Scan for the cell matching the given text and deliver its [X, Y] coordinate at center. 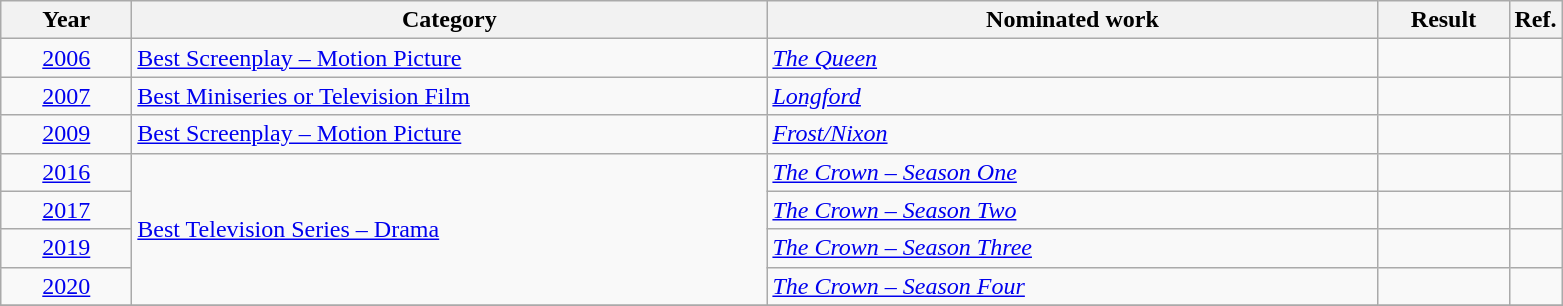
2017 [66, 210]
Result [1444, 20]
Longford [1072, 96]
Frost/Nixon [1072, 134]
2019 [66, 248]
The Crown – Season Four [1072, 286]
2006 [66, 58]
2016 [66, 172]
The Crown – Season One [1072, 172]
2009 [66, 134]
Best Miniseries or Television Film [450, 96]
The Queen [1072, 58]
2007 [66, 96]
2020 [66, 286]
The Crown – Season Three [1072, 248]
The Crown – Season Two [1072, 210]
Best Television Series – Drama [450, 229]
Category [450, 20]
Year [66, 20]
Nominated work [1072, 20]
Ref. [1536, 20]
